For the text-containing cell, return its midpoint in [X, Y] coordinate format. 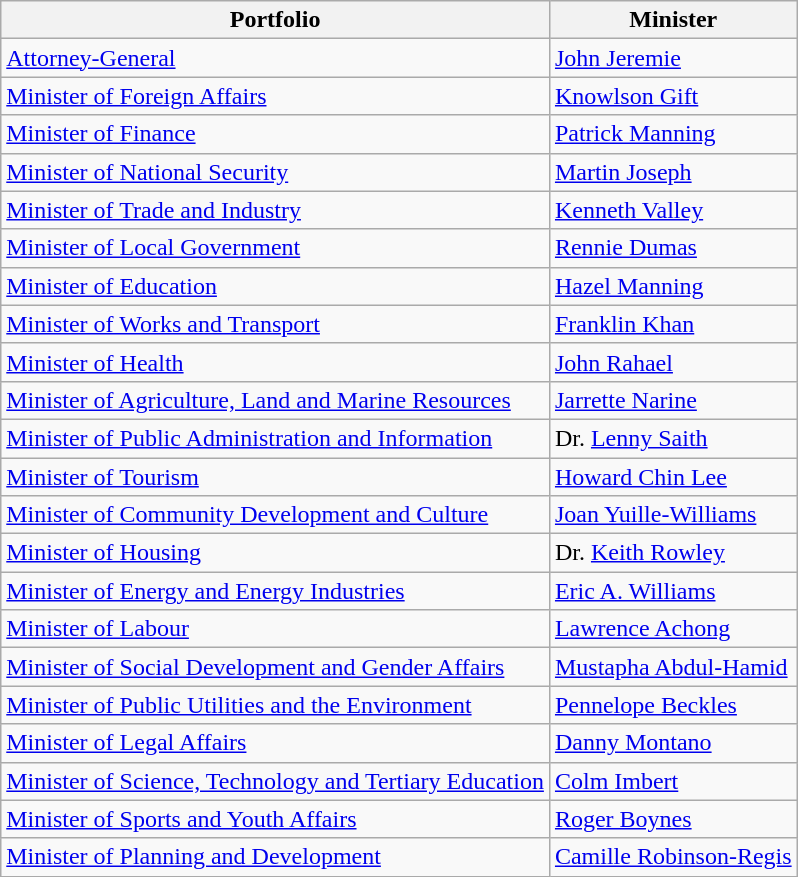
Roger Boynes [673, 819]
Hazel Manning [673, 286]
Dr. Lenny Saith [673, 438]
John Jeremie [673, 58]
Minister of Public Utilities and the Environment [276, 705]
Minister of Local Government [276, 248]
Knowlson Gift [673, 96]
Minister of Finance [276, 134]
Minister of Science, Technology and Tertiary Education [276, 781]
Lawrence Achong [673, 629]
Camille Robinson-Regis [673, 857]
Minister of Agriculture, Land and Marine Resources [276, 400]
Pennelope Beckles [673, 705]
Minister of Housing [276, 553]
Minister of Tourism [276, 477]
Minister of Legal Affairs [276, 743]
Minister of Labour [276, 629]
Rennie Dumas [673, 248]
Minister of Planning and Development [276, 857]
John Rahael [673, 362]
Dr. Keith Rowley [673, 553]
Minister of Health [276, 362]
Joan Yuille-Williams [673, 515]
Attorney-General [276, 58]
Minister of Education [276, 286]
Minister of Foreign Affairs [276, 96]
Minister of Energy and Energy Industries [276, 591]
Minister of Social Development and Gender Affairs [276, 667]
Minister of National Security [276, 172]
Howard Chin Lee [673, 477]
Danny Montano [673, 743]
Minister of Works and Transport [276, 324]
Kenneth Valley [673, 210]
Patrick Manning [673, 134]
Mustapha Abdul-Hamid [673, 667]
Minister of Trade and Industry [276, 210]
Minister of Community Development and Culture [276, 515]
Jarrette Narine [673, 400]
Eric A. Williams [673, 591]
Minister of Public Administration and Information [276, 438]
Colm Imbert [673, 781]
Martin Joseph [673, 172]
Minister of Sports and Youth Affairs [276, 819]
Minister [673, 20]
Franklin Khan [673, 324]
Portfolio [276, 20]
